Locate the cell with the specified text and output its (X, Y) center coordinate. 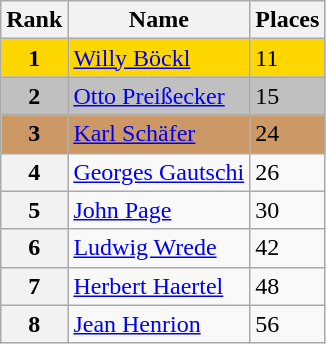
Rank (34, 20)
15 (288, 96)
3 (34, 134)
24 (288, 134)
11 (288, 58)
Jean Henrion (159, 324)
Herbert Haertel (159, 286)
5 (34, 210)
42 (288, 248)
2 (34, 96)
56 (288, 324)
John Page (159, 210)
Otto Preißecker (159, 96)
7 (34, 286)
Karl Schäfer (159, 134)
26 (288, 172)
30 (288, 210)
Places (288, 20)
6 (34, 248)
48 (288, 286)
Georges Gautschi (159, 172)
Name (159, 20)
4 (34, 172)
8 (34, 324)
Willy Böckl (159, 58)
Ludwig Wrede (159, 248)
1 (34, 58)
